Locate the cell with the specified text and output its [X, Y] center coordinate. 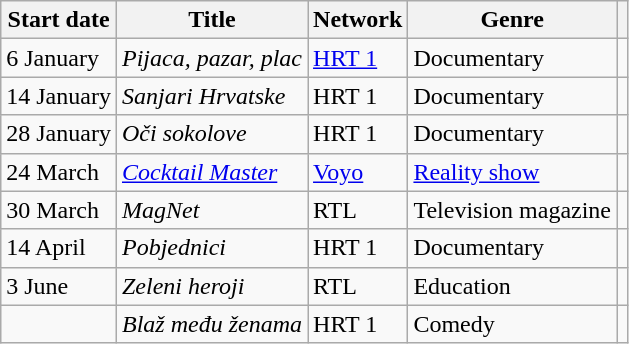
Reality show [512, 172]
Voyo [358, 172]
Network [358, 20]
Zeleni heroji [212, 286]
Oči sokolove [212, 134]
Pobjednici [212, 248]
Start date [59, 20]
Blaž među ženama [212, 324]
28 January [59, 134]
24 March [59, 172]
Pijaca, pazar, plac [212, 58]
Comedy [512, 324]
30 March [59, 210]
MagNet [212, 210]
Title [212, 20]
Genre [512, 20]
14 April [59, 248]
3 June [59, 286]
Cocktail Master [212, 172]
14 January [59, 96]
Television magazine [512, 210]
Sanjari Hrvatske [212, 96]
6 January [59, 58]
Education [512, 286]
